Return (x, y) of the center of cell containing provided text 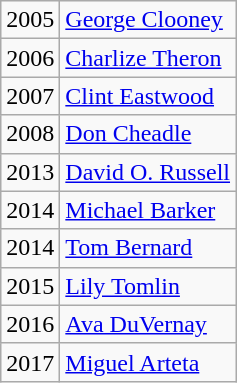
2005 (30, 20)
2016 (30, 324)
2015 (30, 286)
Charlize Theron (148, 58)
David O. Russell (148, 172)
2007 (30, 96)
Lily Tomlin (148, 286)
Tom Bernard (148, 248)
2013 (30, 172)
Miguel Arteta (148, 362)
2017 (30, 362)
2006 (30, 58)
George Clooney (148, 20)
2008 (30, 134)
Ava DuVernay (148, 324)
Don Cheadle (148, 134)
Michael Barker (148, 210)
Clint Eastwood (148, 96)
